Locate the cell with the specified text and output its (x, y) center coordinate. 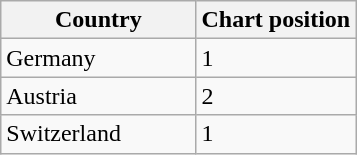
Germany (98, 58)
2 (276, 96)
Austria (98, 96)
Chart position (276, 20)
Country (98, 20)
Switzerland (98, 134)
